Detect which cell encompasses the target text, then output its (X, Y) center coordinate. 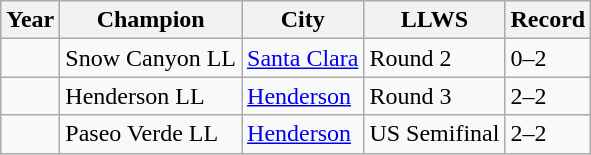
Henderson LL (151, 96)
Year (30, 20)
Champion (151, 20)
Round 2 (434, 58)
Santa Clara (303, 58)
Round 3 (434, 96)
City (303, 20)
LLWS (434, 20)
Paseo Verde LL (151, 134)
Snow Canyon LL (151, 58)
US Semifinal (434, 134)
0–2 (548, 58)
Record (548, 20)
